Determine the [x, y] coordinate at the center of the cell enclosing the given text.  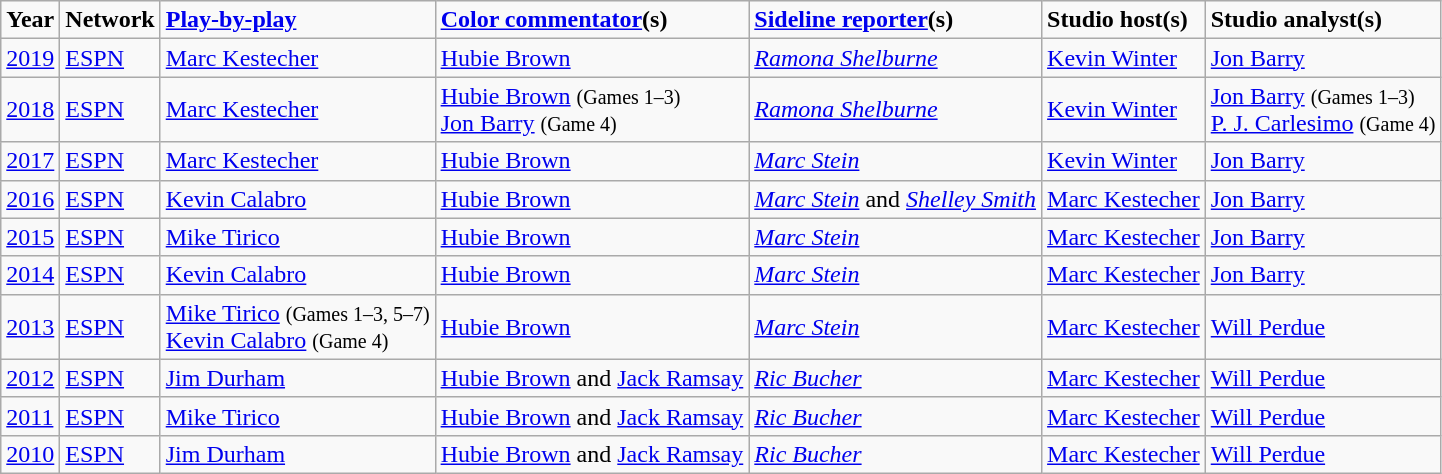
Studio analyst(s) [1323, 20]
2014 [30, 275]
2011 [30, 416]
2015 [30, 237]
Marc Stein and Shelley Smith [896, 199]
Studio host(s) [1124, 20]
Sideline reporter(s) [896, 20]
2012 [30, 378]
Jon Barry (Games 1–3)P. J. Carlesimo (Game 4) [1323, 110]
Mike Tirico (Games 1–3, 5–7)Kevin Calabro (Game 4) [298, 326]
2016 [30, 199]
2017 [30, 161]
2018 [30, 110]
2010 [30, 454]
Play-by-play [298, 20]
Color commentator(s) [592, 20]
2019 [30, 58]
2013 [30, 326]
Hubie Brown (Games 1–3)Jon Barry (Game 4) [592, 110]
Network [110, 20]
Year [30, 20]
